Locate the cell with the specified text and output its [X, Y] center coordinate. 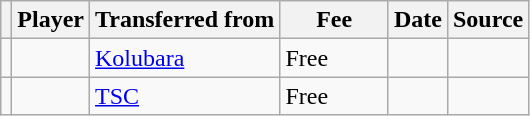
Fee [334, 20]
TSC [185, 96]
Kolubara [185, 58]
Source [488, 20]
Date [418, 20]
Player [51, 20]
Transferred from [185, 20]
